Capture the cell that displays the provided text and extract its (X, Y) central coordinate. 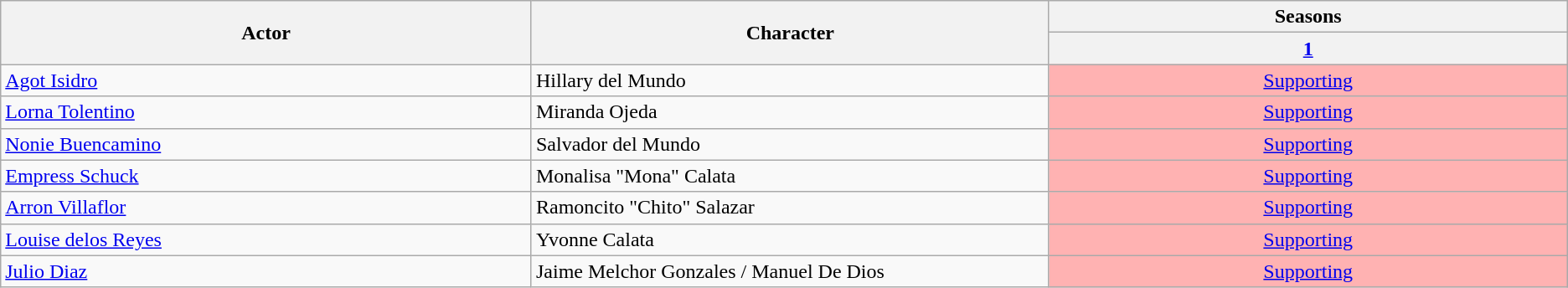
1 (1308, 49)
Actor (266, 33)
Salvador del Mundo (790, 144)
Louise delos Reyes (266, 239)
Lorna Tolentino (266, 112)
Ramoncito "Chito" Salazar (790, 208)
Yvonne Calata (790, 239)
Julio Diaz (266, 271)
Hillary del Mundo (790, 80)
Seasons (1308, 17)
Jaime Melchor Gonzales / Manuel De Dios (790, 271)
Empress Schuck (266, 176)
Agot Isidro (266, 80)
Monalisa "Mona" Calata (790, 176)
Character (790, 33)
Miranda Ojeda (790, 112)
Arron Villaflor (266, 208)
Nonie Buencamino (266, 144)
